Capture the cell that displays the provided text and extract its (x, y) central coordinate. 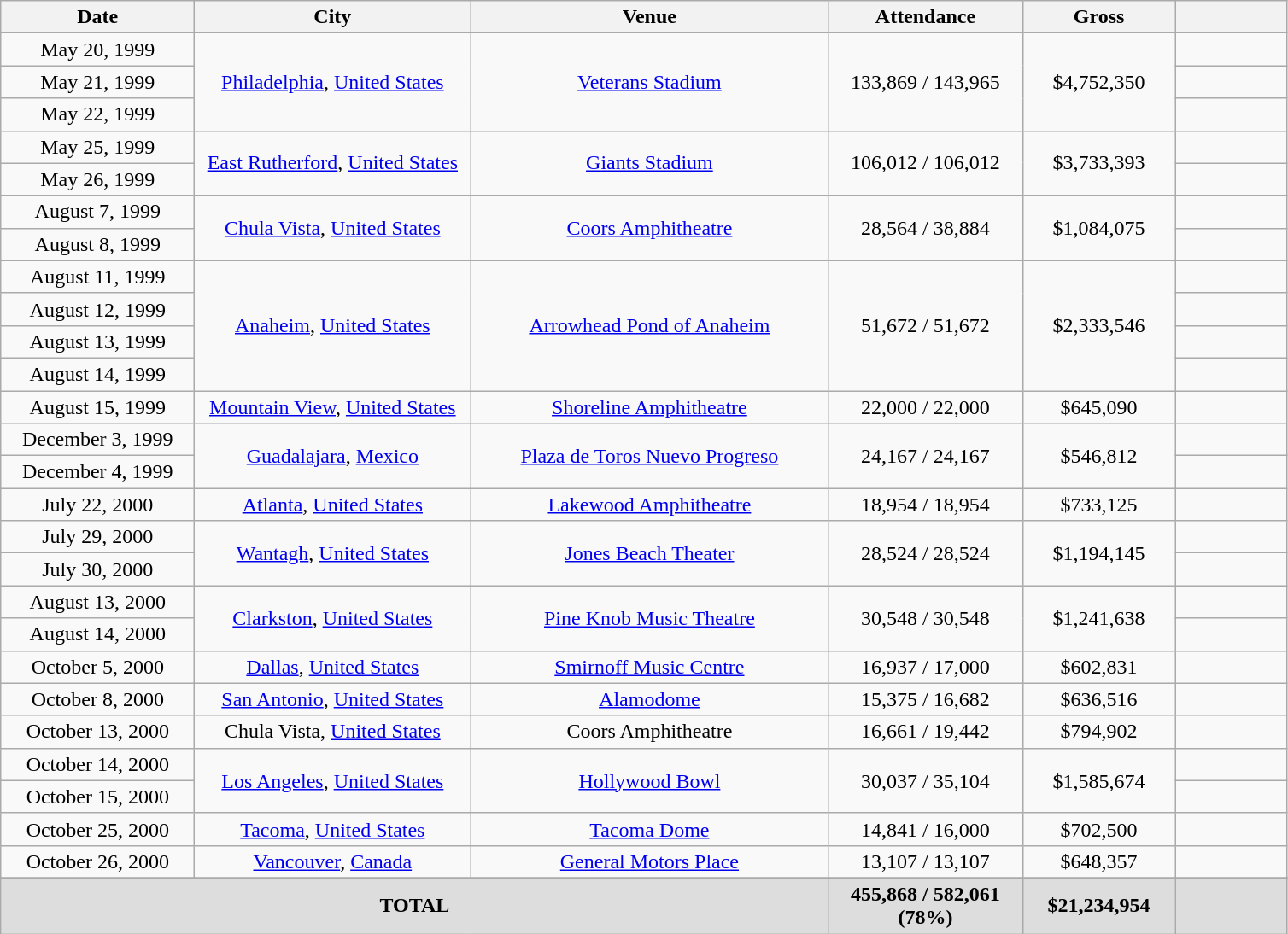
TOTAL (415, 905)
$1,194,145 (1098, 553)
$546,812 (1098, 456)
August 12, 1999 (97, 309)
Plaza de Toros Nuevo Progreso (649, 456)
$702,500 (1098, 829)
Gross (1098, 17)
May 20, 1999 (97, 50)
October 14, 2000 (97, 764)
22,000 / 22,000 (926, 407)
$648,357 (1098, 861)
May 21, 1999 (97, 82)
Alamodome (649, 699)
16,937 / 17,000 (926, 667)
$4,752,350 (1098, 82)
15,375 / 16,682 (926, 699)
Tacoma, United States (333, 829)
14,841 / 16,000 (926, 829)
August 14, 1999 (97, 374)
$21,234,954 (1098, 905)
August 13, 2000 (97, 602)
Atlanta, United States (333, 505)
$1,585,674 (1098, 780)
24,167 / 24,167 (926, 456)
28,564 / 38,884 (926, 228)
Anaheim, United States (333, 325)
San Antonio, United States (333, 699)
133,869 / 143,965 (926, 82)
$733,125 (1098, 505)
Venue (649, 17)
$636,516 (1098, 699)
Attendance (926, 17)
May 26, 1999 (97, 179)
$1,084,075 (1098, 228)
16,661 / 19,442 (926, 732)
$1,241,638 (1098, 618)
$794,902 (1098, 732)
Los Angeles, United States (333, 780)
October 15, 2000 (97, 797)
August 7, 1999 (97, 212)
October 26, 2000 (97, 861)
$2,333,546 (1098, 325)
October 8, 2000 (97, 699)
106,012 / 106,012 (926, 163)
30,037 / 35,104 (926, 780)
East Rutherford, United States (333, 163)
Guadalajara, Mexico (333, 456)
Vancouver, Canada (333, 861)
Date (97, 17)
455,868 / 582,061 (78%) (926, 905)
28,524 / 28,524 (926, 553)
August 15, 1999 (97, 407)
October 5, 2000 (97, 667)
October 25, 2000 (97, 829)
Wantagh, United States (333, 553)
August 8, 1999 (97, 244)
$645,090 (1098, 407)
Veterans Stadium (649, 82)
18,954 / 18,954 (926, 505)
Smirnoff Music Centre (649, 667)
Jones Beach Theater (649, 553)
December 4, 1999 (97, 472)
Dallas, United States (333, 667)
May 22, 1999 (97, 114)
May 25, 1999 (97, 147)
Shoreline Amphitheatre (649, 407)
General Motors Place (649, 861)
51,672 / 51,672 (926, 325)
Hollywood Bowl (649, 780)
30,548 / 30,548 (926, 618)
Philadelphia, United States (333, 82)
City (333, 17)
July 30, 2000 (97, 569)
Giants Stadium (649, 163)
December 3, 1999 (97, 440)
$3,733,393 (1098, 163)
August 13, 1999 (97, 341)
July 29, 2000 (97, 537)
Arrowhead Pond of Anaheim (649, 325)
$602,831 (1098, 667)
August 11, 1999 (97, 277)
October 13, 2000 (97, 732)
August 14, 2000 (97, 634)
Clarkston, United States (333, 618)
Lakewood Amphitheatre (649, 505)
Mountain View, United States (333, 407)
13,107 / 13,107 (926, 861)
July 22, 2000 (97, 505)
Tacoma Dome (649, 829)
Pine Knob Music Theatre (649, 618)
